Capture the cell that displays the provided text and extract its [x, y] central coordinate. 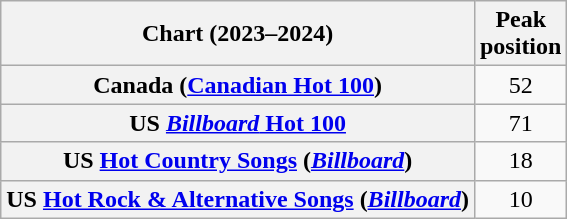
52 [520, 85]
71 [520, 123]
US Hot Country Songs (Billboard) [238, 161]
US Billboard Hot 100 [238, 123]
Chart (2023–2024) [238, 34]
Canada (Canadian Hot 100) [238, 85]
18 [520, 161]
10 [520, 199]
Peakposition [520, 34]
US Hot Rock & Alternative Songs (Billboard) [238, 199]
